Detect which cell encompasses the target text, then output its (X, Y) center coordinate. 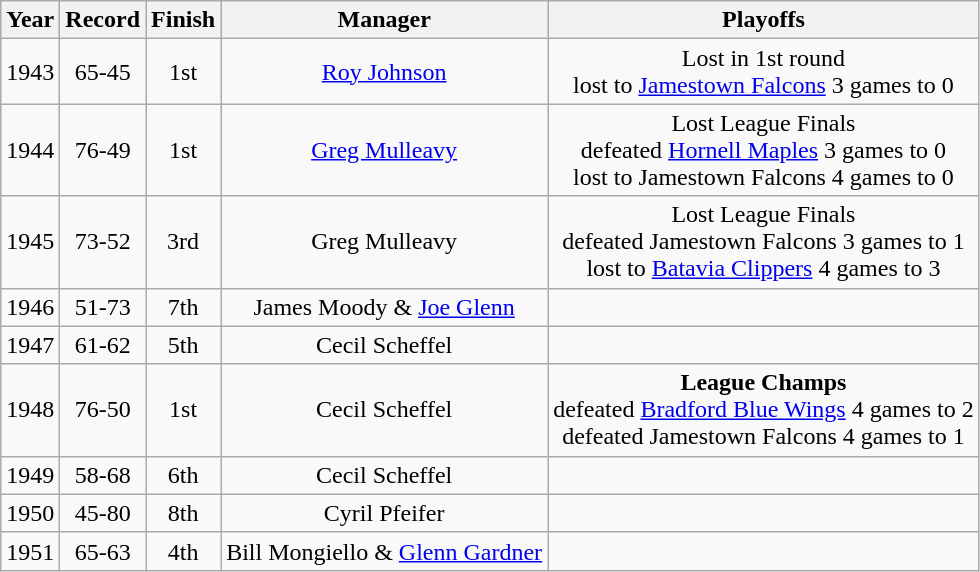
League Champsdefeated Bradford Blue Wings 4 games to 2defeated Jamestown Falcons 4 games to 1 (764, 410)
3rd (184, 242)
7th (184, 307)
Bill Mongiello & Glenn Gardner (384, 551)
65-45 (103, 72)
Record (103, 20)
1947 (30, 345)
6th (184, 475)
Finish (184, 20)
Cyril Pfeifer (384, 513)
James Moody & Joe Glenn (384, 307)
Manager (384, 20)
5th (184, 345)
1949 (30, 475)
Playoffs (764, 20)
Lost in 1st roundlost to Jamestown Falcons 3 games to 0 (764, 72)
1948 (30, 410)
76-50 (103, 410)
58-68 (103, 475)
76-49 (103, 150)
1943 (30, 72)
1950 (30, 513)
1945 (30, 242)
8th (184, 513)
73-52 (103, 242)
51-73 (103, 307)
Roy Johnson (384, 72)
4th (184, 551)
61-62 (103, 345)
Lost League Finalsdefeated Hornell Maples 3 games to 0lost to Jamestown Falcons 4 games to 0 (764, 150)
1944 (30, 150)
1946 (30, 307)
45-80 (103, 513)
Lost League Finalsdefeated Jamestown Falcons 3 games to 1lost to Batavia Clippers 4 games to 3 (764, 242)
1951 (30, 551)
Year (30, 20)
65-63 (103, 551)
